Detect which cell encompasses the target text, then output its (X, Y) center coordinate. 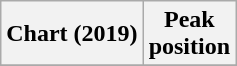
Peakposition (189, 34)
Chart (2019) (72, 34)
